Detect which cell encompasses the target text, then output its (x, y) center coordinate. 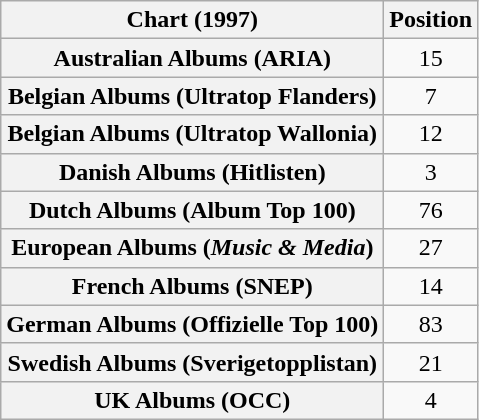
76 (431, 210)
Belgian Albums (Ultratop Wallonia) (192, 134)
Chart (1997) (192, 20)
French Albums (SNEP) (192, 286)
Australian Albums (ARIA) (192, 58)
27 (431, 248)
3 (431, 172)
14 (431, 286)
15 (431, 58)
Belgian Albums (Ultratop Flanders) (192, 96)
4 (431, 400)
German Albums (Offizielle Top 100) (192, 324)
Danish Albums (Hitlisten) (192, 172)
UK Albums (OCC) (192, 400)
7 (431, 96)
21 (431, 362)
Position (431, 20)
Dutch Albums (Album Top 100) (192, 210)
12 (431, 134)
European Albums (Music & Media) (192, 248)
83 (431, 324)
Swedish Albums (Sverigetopplistan) (192, 362)
